Scan for the cell matching the given text and deliver its (x, y) coordinate at center. 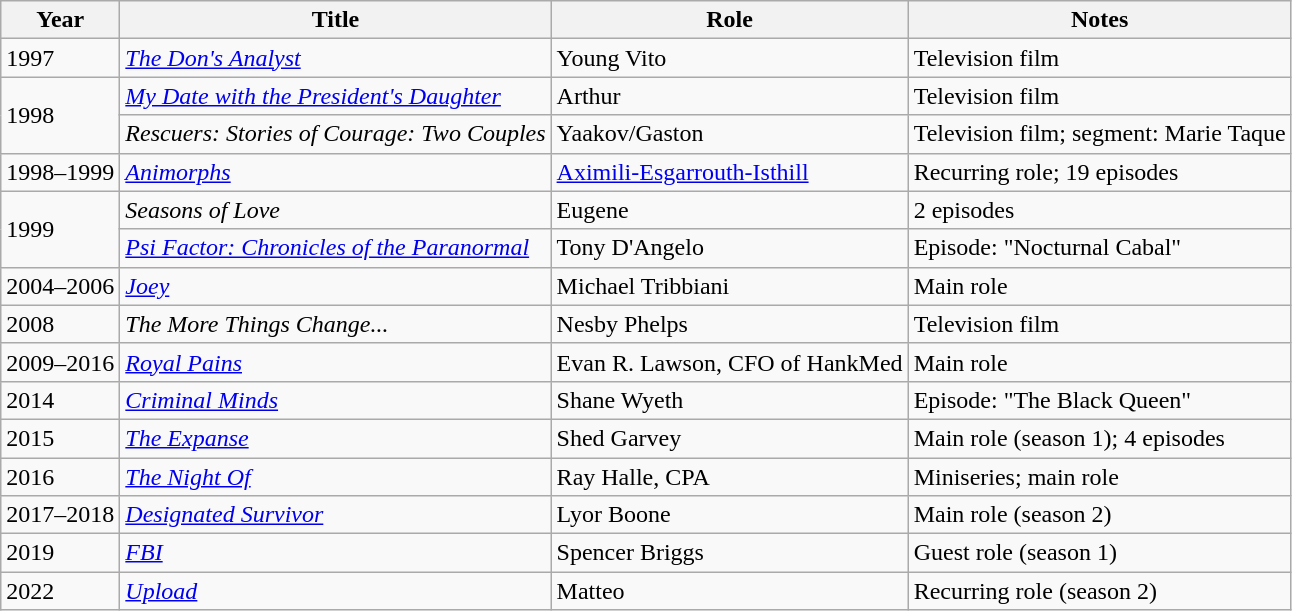
2008 (60, 324)
Aximili-Esgarrouth-Isthill (730, 172)
2 episodes (1100, 210)
2017–2018 (60, 515)
Main role (season 1); 4 episodes (1100, 438)
Episode: "Nocturnal Cabal" (1100, 248)
2009–2016 (60, 362)
2022 (60, 591)
Recurring role (season 2) (1100, 591)
Title (336, 20)
Yaakov/Gaston (730, 134)
Seasons of Love (336, 210)
Nesby Phelps (730, 324)
The Don's Analyst (336, 58)
2014 (60, 400)
1998 (60, 115)
2019 (60, 553)
1999 (60, 229)
Joey (336, 286)
FBI (336, 553)
Rescuers: Stories of Courage: Two Couples (336, 134)
Guest role (season 1) (1100, 553)
Episode: "The Black Queen" (1100, 400)
Designated Survivor (336, 515)
Michael Tribbiani (730, 286)
Tony D'Angelo (730, 248)
Arthur (730, 96)
Ray Halle, CPA (730, 477)
My Date with the President's Daughter (336, 96)
Shed Garvey (730, 438)
Main role (season 2) (1100, 515)
Year (60, 20)
The More Things Change... (336, 324)
Matteo (730, 591)
Eugene (730, 210)
Evan R. Lawson, CFO of HankMed (730, 362)
Royal Pains (336, 362)
Psi Factor: Chronicles of the Paranormal (336, 248)
2016 (60, 477)
2015 (60, 438)
Notes (1100, 20)
Young Vito (730, 58)
Animorphs (336, 172)
Spencer Briggs (730, 553)
Miniseries; main role (1100, 477)
1998–1999 (60, 172)
Recurring role; 19 episodes (1100, 172)
Role (730, 20)
1997 (60, 58)
2004–2006 (60, 286)
Upload (336, 591)
The Expanse (336, 438)
The Night Of (336, 477)
Shane Wyeth (730, 400)
Criminal Minds (336, 400)
Lyor Boone (730, 515)
Television film; segment: Marie Taque (1100, 134)
